Detect which cell encompasses the target text, then output its [X, Y] center coordinate. 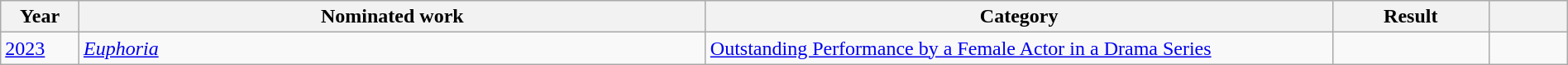
Category [1019, 17]
Outstanding Performance by a Female Actor in a Drama Series [1019, 48]
Nominated work [392, 17]
Euphoria [392, 48]
2023 [40, 48]
Year [40, 17]
Result [1411, 17]
